Identify which cell holds the provided text, then report its (X, Y) central coordinate. 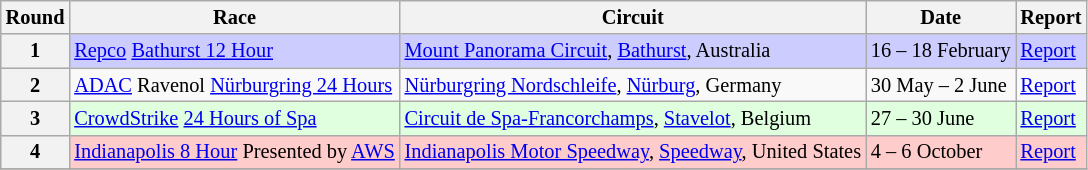
4 – 6 October (941, 152)
Date (941, 17)
1 (36, 51)
Nürburgring Nordschleife, Nürburg, Germany (633, 85)
Repco Bathurst 12 Hour (234, 51)
4 (36, 152)
Race (234, 17)
2 (36, 85)
Circuit de Spa-Francorchamps, Stavelot, Belgium (633, 118)
Indianapolis Motor Speedway, Speedway, United States (633, 152)
ADAC Ravenol Nürburgring 24 Hours (234, 85)
27 – 30 June (941, 118)
Indianapolis 8 Hour Presented by AWS (234, 152)
Mount Panorama Circuit, Bathurst, Australia (633, 51)
3 (36, 118)
CrowdStrike 24 Hours of Spa (234, 118)
30 May – 2 June (941, 85)
16 – 18 February (941, 51)
Circuit (633, 17)
Round (36, 17)
